Search for the cell housing the specified text and yield its (X, Y) center coordinate. 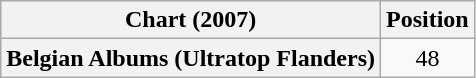
Position (428, 20)
48 (428, 58)
Chart (2007) (191, 20)
Belgian Albums (Ultratop Flanders) (191, 58)
